Return (x, y) of the center of cell containing provided text 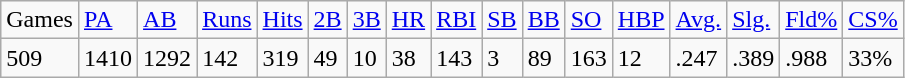
12 (641, 58)
142 (227, 58)
89 (544, 58)
3 (502, 58)
Games (40, 20)
38 (408, 58)
SO (588, 20)
Avg. (698, 20)
10 (366, 58)
3B (366, 20)
509 (40, 58)
.389 (754, 58)
HR (408, 20)
2B (328, 20)
.988 (812, 58)
143 (456, 58)
Runs (227, 20)
49 (328, 58)
Fld% (812, 20)
HBP (641, 20)
1292 (168, 58)
33% (873, 58)
PA (108, 20)
.247 (698, 58)
Hits (282, 20)
CS% (873, 20)
319 (282, 58)
BB (544, 20)
RBI (456, 20)
AB (168, 20)
1410 (108, 58)
Slg. (754, 20)
SB (502, 20)
163 (588, 58)
